Locate the cell with the specified text and output its [X, Y] center coordinate. 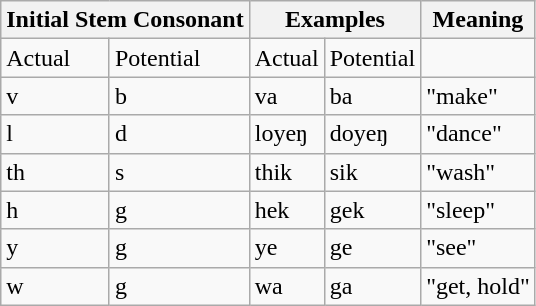
th [56, 172]
w [56, 286]
b [179, 96]
ba [372, 96]
"sleep" [478, 210]
ga [372, 286]
h [56, 210]
v [56, 96]
"dance" [478, 134]
doyeŋ [372, 134]
loyeŋ [286, 134]
Examples [334, 20]
Initial Stem Consonant [125, 20]
s [179, 172]
l [56, 134]
ye [286, 248]
gek [372, 210]
sik [372, 172]
d [179, 134]
hek [286, 210]
thik [286, 172]
"see" [478, 248]
Meaning [478, 20]
y [56, 248]
"make" [478, 96]
va [286, 96]
"wash" [478, 172]
wa [286, 286]
ge [372, 248]
"get, hold" [478, 286]
